For the text-containing cell, return its midpoint in [X, Y] coordinate format. 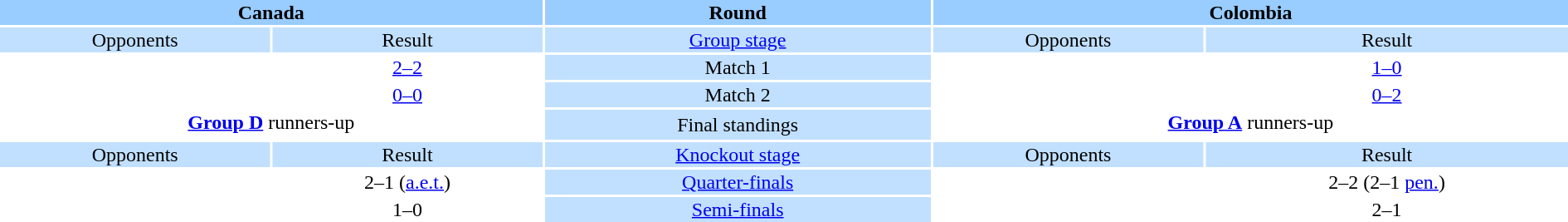
Round [738, 12]
2–2 (2–1 pen.) [1387, 182]
0–0 [407, 95]
Canada [271, 12]
Group stage [738, 40]
2–2 [407, 67]
2–1 [1387, 210]
Semi-finals [738, 210]
Knockout stage [738, 155]
Quarter-finals [738, 182]
Group A runners-up [1251, 122]
Match 1 [738, 67]
Final standings [738, 125]
2–1 (a.e.t.) [407, 182]
Colombia [1251, 12]
Group D runners-up [271, 122]
0–2 [1387, 95]
Match 2 [738, 95]
